Pinpoint the cell where the given text exists, returning its (X, Y) midpoint coordinate. 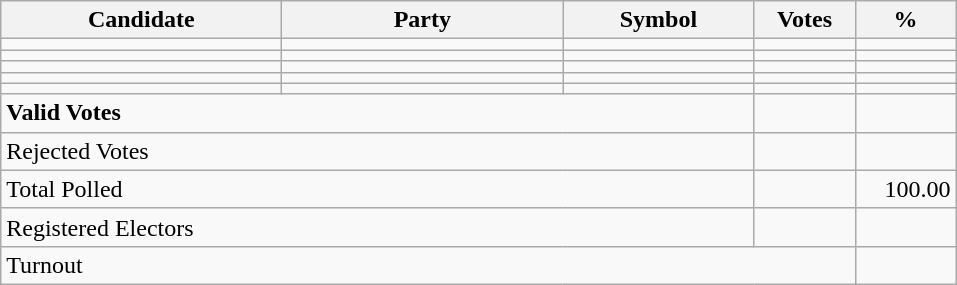
Candidate (142, 20)
Total Polled (378, 189)
Rejected Votes (378, 151)
% (906, 20)
Votes (804, 20)
Registered Electors (378, 227)
Valid Votes (378, 113)
Party (422, 20)
100.00 (906, 189)
Turnout (428, 265)
Symbol (658, 20)
